Scan for the cell matching the given text and deliver its [x, y] coordinate at center. 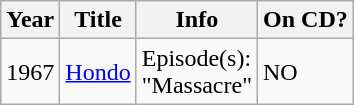
Title [98, 20]
1967 [30, 72]
On CD? [306, 20]
Year [30, 20]
NO [306, 72]
Episode(s):"Massacre" [196, 72]
Info [196, 20]
Hondo [98, 72]
